Return the [X, Y] coordinate for the center point of the cell that contains the specified text.  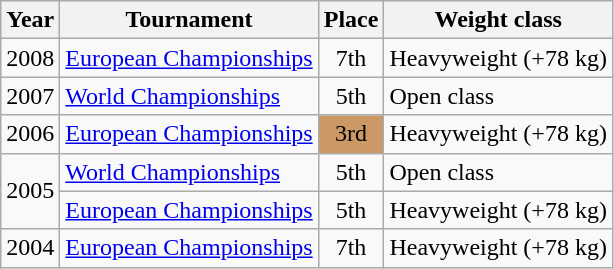
Weight class [498, 20]
2007 [30, 96]
Place [351, 20]
Tournament [189, 20]
Year [30, 20]
2008 [30, 58]
2005 [30, 191]
3rd [351, 134]
2006 [30, 134]
2004 [30, 248]
